Return [X, Y] of the center of cell containing provided text 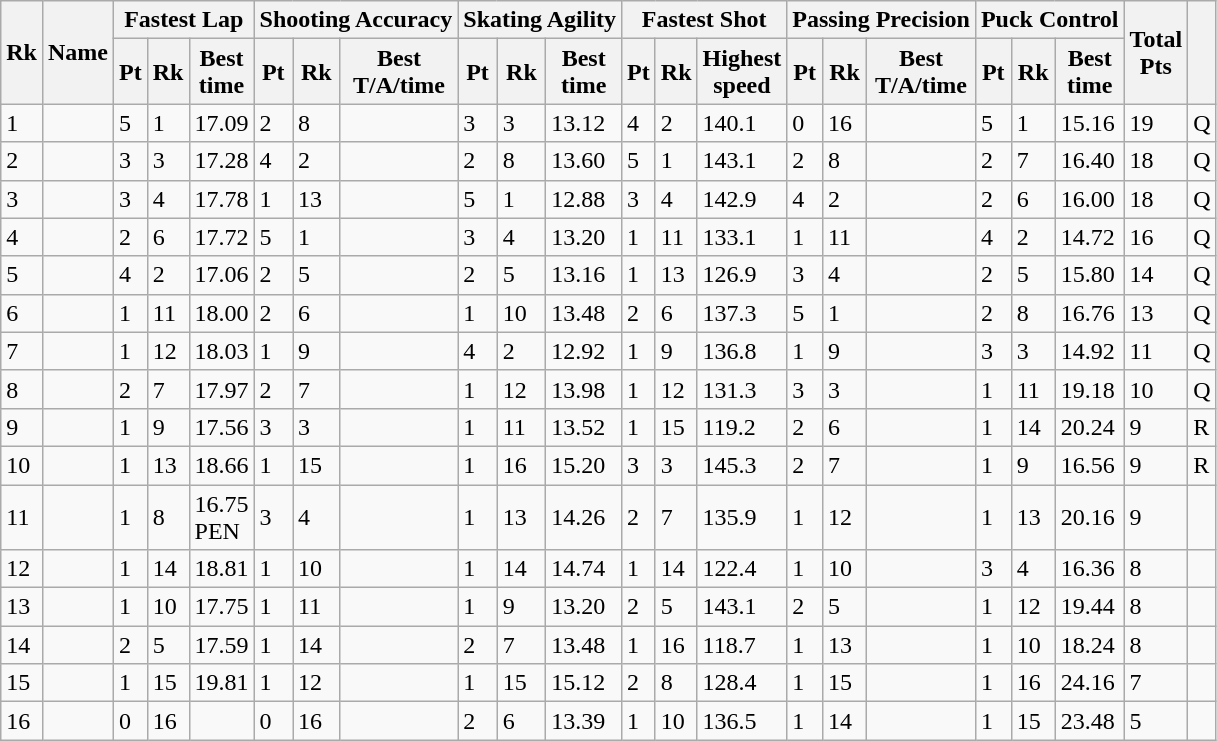
16.40 [1090, 161]
131.3 [742, 389]
17.59 [222, 645]
145.3 [742, 465]
14.74 [584, 569]
15.16 [1090, 123]
17.72 [222, 237]
13.16 [584, 275]
13.60 [584, 161]
19.81 [222, 683]
17.09 [222, 123]
Passing Precision [882, 20]
Name [78, 52]
17.97 [222, 389]
20.24 [1090, 427]
16.36 [1090, 569]
17.06 [222, 275]
16.75PEN [222, 516]
13.52 [584, 427]
15.12 [584, 683]
17.56 [222, 427]
Skating Agility [540, 20]
13.39 [584, 721]
24.16 [1090, 683]
119.2 [742, 427]
19 [1156, 123]
136.5 [742, 721]
133.1 [742, 237]
15.20 [584, 465]
Puck Control [1050, 20]
12.92 [584, 351]
17.28 [222, 161]
23.48 [1090, 721]
137.3 [742, 313]
19.18 [1090, 389]
12.88 [584, 199]
13.98 [584, 389]
Highestspeed [742, 72]
128.4 [742, 683]
135.9 [742, 516]
16.76 [1090, 313]
18.66 [222, 465]
14.26 [584, 516]
18.24 [1090, 645]
136.8 [742, 351]
16.56 [1090, 465]
Fastest Lap [184, 20]
140.1 [742, 123]
118.7 [742, 645]
122.4 [742, 569]
18.81 [222, 569]
19.44 [1090, 607]
126.9 [742, 275]
Fastest Shot [704, 20]
17.75 [222, 607]
TotalPts [1156, 52]
142.9 [742, 199]
18.03 [222, 351]
17.78 [222, 199]
16.00 [1090, 199]
14.92 [1090, 351]
14.72 [1090, 237]
Shooting Accuracy [356, 20]
18.00 [222, 313]
13.12 [584, 123]
15.80 [1090, 275]
20.16 [1090, 516]
